Locate the cell with the specified text and output its [x, y] center coordinate. 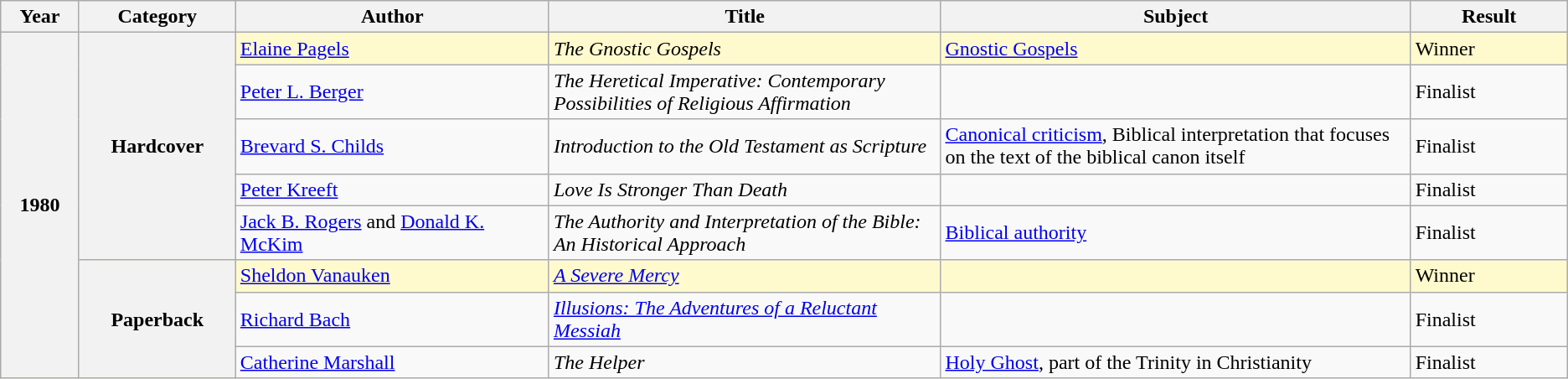
A Severe Mercy [745, 276]
Hardcover [157, 146]
The Heretical Imperative: Contemporary Possibilities of Religious Affirmation [745, 92]
Brevard S. Childs [392, 146]
Richard Bach [392, 319]
Canonical criticism, Biblical interpretation that focuses on the text of the biblical canon itself [1176, 146]
Elaine Pagels [392, 49]
1980 [40, 205]
Author [392, 17]
Gnostic Gospels [1176, 49]
The Gnostic Gospels [745, 49]
Jack B. Rogers and Donald K. McKim [392, 233]
Category [157, 17]
The Helper [745, 362]
The Authority and Interpretation of the Bible: An Historical Approach [745, 233]
Peter Kreeft [392, 189]
Year [40, 17]
Result [1489, 17]
Catherine Marshall [392, 362]
Love Is Stronger Than Death [745, 189]
Introduction to the Old Testament as Scripture [745, 146]
Illusions: The Adventures of a Reluctant Messiah [745, 319]
Holy Ghost, part of the Trinity in Christianity [1176, 362]
Title [745, 17]
Sheldon Vanauken [392, 276]
Peter L. Berger [392, 92]
Subject [1176, 17]
Biblical authority [1176, 233]
Paperback [157, 319]
